Find where the given text appears and provide that cell's center as (X, Y) coordinate. 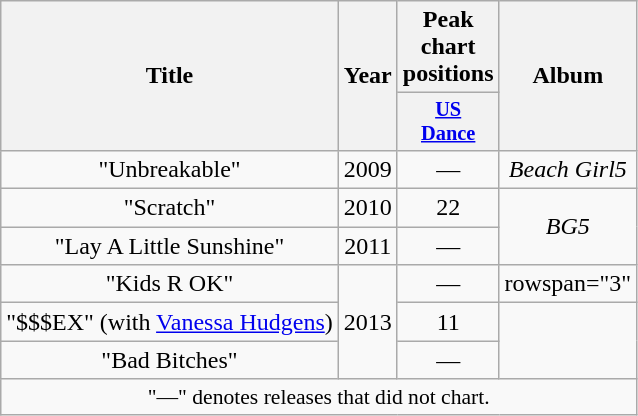
"Scratch" (170, 208)
Album (568, 76)
USDance (448, 122)
Year (368, 76)
Beach Girl5 (568, 169)
"Bad Bitches" (170, 360)
2010 (368, 208)
rowspan="3" (568, 284)
"$$$EX" (with Vanessa Hudgens) (170, 322)
22 (448, 208)
Peak chart positions (448, 47)
11 (448, 322)
2011 (368, 246)
"—" denotes releases that did not chart. (319, 397)
BG5 (568, 227)
2013 (368, 322)
"Unbreakable" (170, 169)
Title (170, 76)
"Kids R OK" (170, 284)
"Lay A Little Sunshine" (170, 246)
2009 (368, 169)
